From the cell containing the given text, extract its center point as (x, y) coordinate. 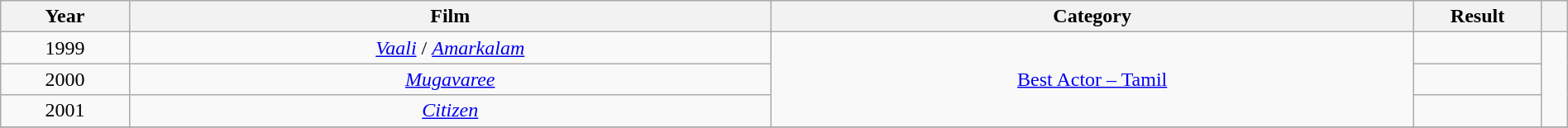
Result (1477, 17)
Best Actor – Tamil (1092, 79)
1999 (65, 48)
Citizen (450, 111)
2001 (65, 111)
Mugavaree (450, 79)
Film (450, 17)
Year (65, 17)
Vaali / Amarkalam (450, 48)
2000 (65, 79)
Category (1092, 17)
